From the cell containing the given text, extract its center point as [x, y] coordinate. 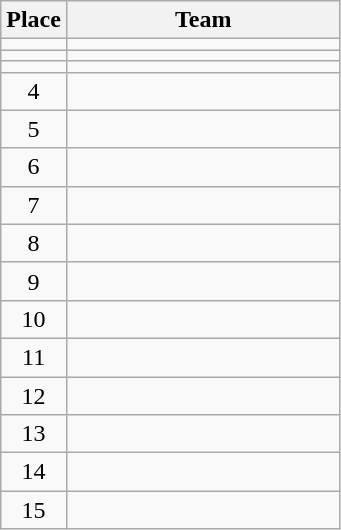
4 [34, 91]
7 [34, 205]
Place [34, 20]
12 [34, 395]
13 [34, 434]
10 [34, 319]
Team [203, 20]
14 [34, 472]
5 [34, 129]
11 [34, 357]
6 [34, 167]
9 [34, 281]
8 [34, 243]
15 [34, 510]
